For the text-containing cell, return its midpoint in [x, y] coordinate format. 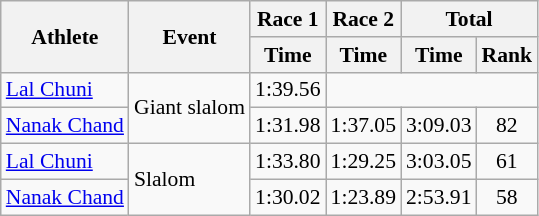
1:31.98 [288, 126]
Slalom [190, 180]
1:33.80 [288, 162]
Race 1 [288, 19]
Event [190, 36]
61 [508, 162]
1:29.25 [364, 162]
3:03.05 [438, 162]
Giant slalom [190, 108]
Athlete [65, 36]
1:30.02 [288, 197]
1:23.89 [364, 197]
Rank [508, 55]
58 [508, 197]
3:09.03 [438, 126]
Race 2 [364, 19]
2:53.91 [438, 197]
Total [469, 19]
82 [508, 126]
1:37.05 [364, 126]
1:39.56 [288, 90]
